Return [X, Y] of the center of cell containing provided text 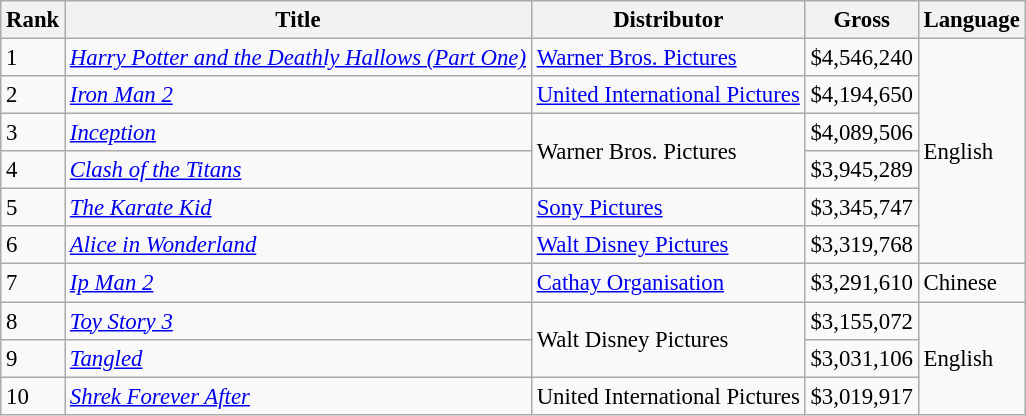
Toy Story 3 [298, 321]
Harry Potter and the Deathly Hallows (Part One) [298, 58]
Inception [298, 133]
$4,089,506 [862, 133]
5 [33, 208]
Shrek Forever After [298, 396]
7 [33, 283]
$4,546,240 [862, 58]
Tangled [298, 358]
Clash of the Titans [298, 170]
Alice in Wonderland [298, 245]
$3,019,917 [862, 396]
Title [298, 20]
$3,945,289 [862, 170]
$4,194,650 [862, 95]
8 [33, 321]
$3,031,106 [862, 358]
Distributor [668, 20]
2 [33, 95]
Language [972, 20]
Chinese [972, 283]
$3,319,768 [862, 245]
Rank [33, 20]
$3,291,610 [862, 283]
Ip Man 2 [298, 283]
6 [33, 245]
$3,345,747 [862, 208]
Cathay Organisation [668, 283]
1 [33, 58]
9 [33, 358]
The Karate Kid [298, 208]
Sony Pictures [668, 208]
4 [33, 170]
10 [33, 396]
3 [33, 133]
Iron Man 2 [298, 95]
Gross [862, 20]
$3,155,072 [862, 321]
